Return (x, y) of the center of cell containing provided text 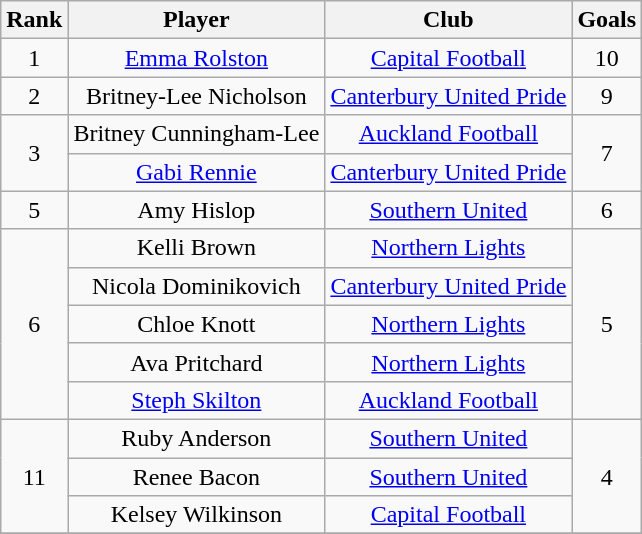
Britney-Lee Nicholson (196, 96)
Player (196, 20)
Ruby Anderson (196, 438)
7 (607, 153)
Nicola Dominikovich (196, 286)
Britney Cunningham-Lee (196, 134)
Emma Rolston (196, 58)
Goals (607, 20)
Gabi Rennie (196, 172)
2 (34, 96)
Club (448, 20)
3 (34, 153)
11 (34, 476)
Steph Skilton (196, 400)
Renee Bacon (196, 477)
Ava Pritchard (196, 362)
Kelsey Wilkinson (196, 515)
Amy Hislop (196, 210)
Chloe Knott (196, 324)
10 (607, 58)
Kelli Brown (196, 248)
4 (607, 476)
9 (607, 96)
1 (34, 58)
Rank (34, 20)
